Return the (x, y) coordinate for the center point of the cell that contains the specified text.  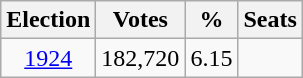
6.15 (212, 58)
Election (48, 20)
Votes (140, 20)
182,720 (140, 58)
1924 (48, 58)
% (212, 20)
Seats (270, 20)
